For the text-containing cell, return its midpoint in [X, Y] coordinate format. 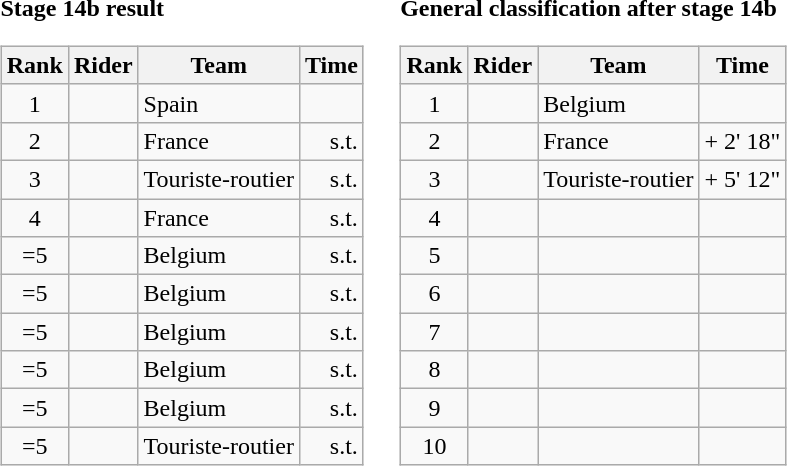
9 [434, 408]
Spain [218, 103]
+ 2' 18" [742, 141]
7 [434, 332]
6 [434, 294]
10 [434, 446]
+ 5' 12" [742, 179]
8 [434, 370]
5 [434, 256]
